For the text-containing cell, return its midpoint in [X, Y] coordinate format. 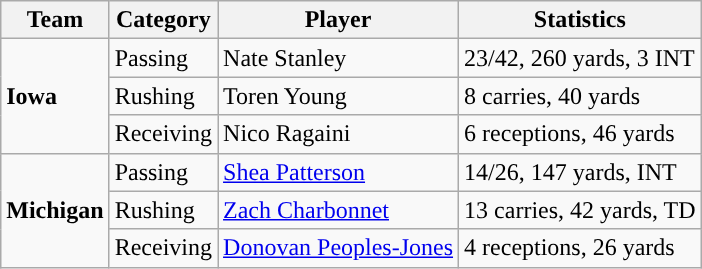
Statistics [580, 20]
Nate Stanley [338, 58]
Shea Patterson [338, 172]
Iowa [55, 96]
4 receptions, 26 yards [580, 248]
Toren Young [338, 96]
14/26, 147 yards, INT [580, 172]
8 carries, 40 yards [580, 96]
6 receptions, 46 yards [580, 134]
Donovan Peoples-Jones [338, 248]
Category [163, 20]
Team [55, 20]
Michigan [55, 210]
23/42, 260 yards, 3 INT [580, 58]
Nico Ragaini [338, 134]
Zach Charbonnet [338, 210]
Player [338, 20]
13 carries, 42 yards, TD [580, 210]
